For the text-containing cell, return its midpoint in (X, Y) coordinate format. 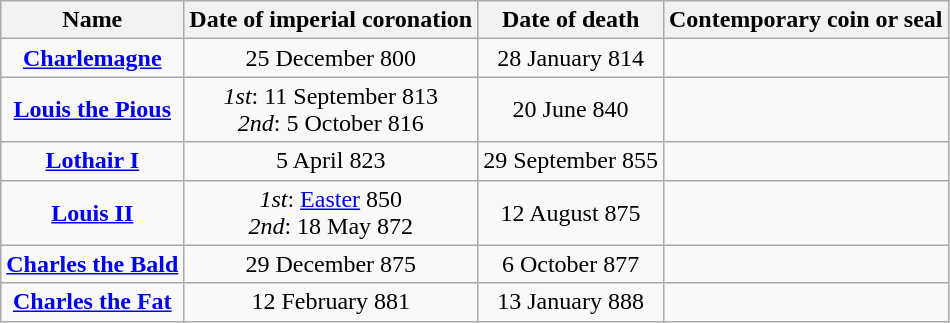
1st: Easter 8502nd: 18 May 872 (331, 212)
29 December 875 (331, 264)
Name (92, 20)
Date of death (571, 20)
13 January 888 (571, 302)
Louis II (92, 212)
Charles the Fat (92, 302)
28 January 814 (571, 58)
1st: 11 September 813 2nd: 5 October 816 (331, 110)
Charles the Bald (92, 264)
6 October 877 (571, 264)
Date of imperial coronation (331, 20)
20 June 840 (571, 110)
5 April 823 (331, 161)
12 February 881 (331, 302)
29 September 855 (571, 161)
Contemporary coin or seal (806, 20)
Louis the Pious (92, 110)
Charlemagne (92, 58)
12 August 875 (571, 212)
25 December 800 (331, 58)
Lothair I (92, 161)
